Output the [X, Y] coordinate of the center of the cell containing the given text.  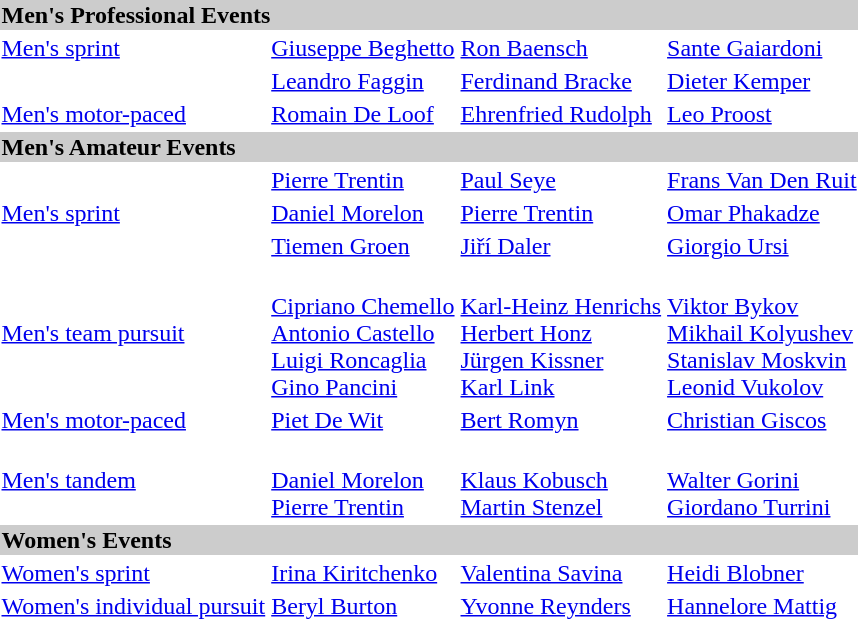
Bert Romyn [561, 420]
Daniel Morelon Pierre Trentin [363, 480]
Tiemen Groen [363, 246]
Ron Baensch [561, 48]
Piet De Wit [363, 420]
Romain De Loof [363, 114]
Jiří Daler [561, 246]
Leandro Faggin [363, 81]
Men's tandem [134, 480]
Paul Seye [561, 180]
Irina Kiritchenko [363, 573]
Women's sprint [134, 573]
Men's Amateur Events [429, 147]
Giuseppe Beghetto [363, 48]
Cipriano Chemello Antonio Castello Luigi Roncaglia Gino Pancini [363, 333]
Karl-Heinz Henrichs Herbert Honz Jürgen Kissner Karl Link [561, 333]
Ferdinand Bracke [561, 81]
Klaus KobuschMartin Stenzel [561, 480]
Valentina Savina [561, 573]
Men's team pursuit [134, 333]
Daniel Morelon [363, 213]
Ehrenfried Rudolph [561, 114]
Women's Events [429, 540]
Men's Professional Events [429, 15]
